Identify which cell holds the provided text, then report its (X, Y) central coordinate. 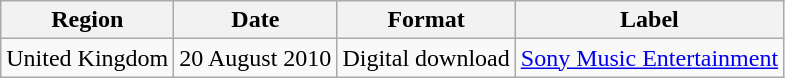
Sony Music Entertainment (649, 58)
Digital download (426, 58)
Date (256, 20)
Label (649, 20)
20 August 2010 (256, 58)
United Kingdom (88, 58)
Region (88, 20)
Format (426, 20)
